From the cell containing the given text, extract its center point as (X, Y) coordinate. 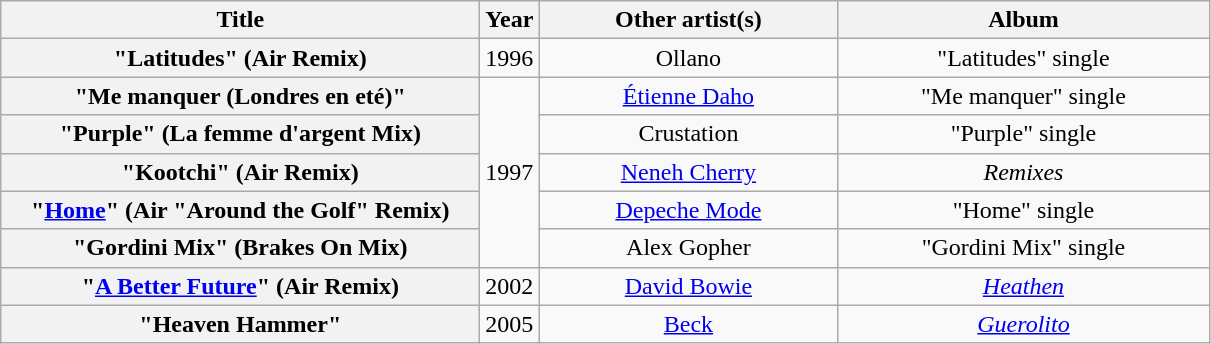
"Gordini Mix" single (1024, 248)
Étienne Daho (688, 96)
Crustation (688, 134)
1996 (510, 58)
Ollano (688, 58)
"Kootchi" (Air Remix) (240, 172)
Beck (688, 324)
"Heaven Hammer" (240, 324)
Neneh Cherry (688, 172)
2005 (510, 324)
"Purple" single (1024, 134)
Other artist(s) (688, 20)
David Bowie (688, 286)
"Home" (Air "Around the Golf" Remix) (240, 210)
Alex Gopher (688, 248)
"Me manquer" single (1024, 96)
"A Better Future" (Air Remix) (240, 286)
1997 (510, 172)
"Gordini Mix" (Brakes On Mix) (240, 248)
Year (510, 20)
Heathen (1024, 286)
"Latitudes" single (1024, 58)
2002 (510, 286)
"Me manquer (Londres en eté)" (240, 96)
Remixes (1024, 172)
"Purple" (La femme d'argent Mix) (240, 134)
Depeche Mode (688, 210)
Title (240, 20)
Guerolito (1024, 324)
"Home" single (1024, 210)
Album (1024, 20)
"Latitudes" (Air Remix) (240, 58)
